For the text-containing cell, return its midpoint in (X, Y) coordinate format. 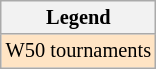
W50 tournaments (78, 51)
Legend (78, 17)
